Search for the cell housing the specified text and yield its (x, y) center coordinate. 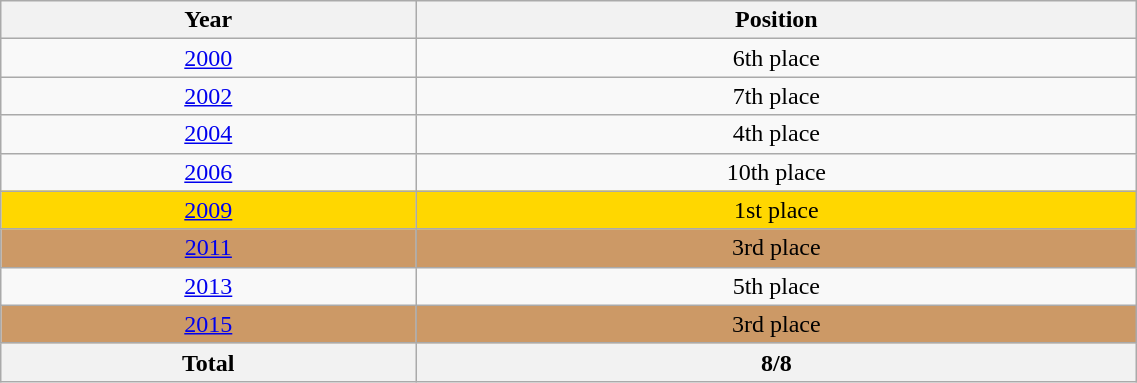
4th place (776, 134)
2011 (208, 248)
10th place (776, 172)
8/8 (776, 362)
Year (208, 20)
Total (208, 362)
2000 (208, 58)
2002 (208, 96)
7th place (776, 96)
2009 (208, 210)
5th place (776, 286)
2004 (208, 134)
2006 (208, 172)
2015 (208, 324)
1st place (776, 210)
2013 (208, 286)
6th place (776, 58)
Position (776, 20)
